Locate the cell with the specified text and output its [X, Y] center coordinate. 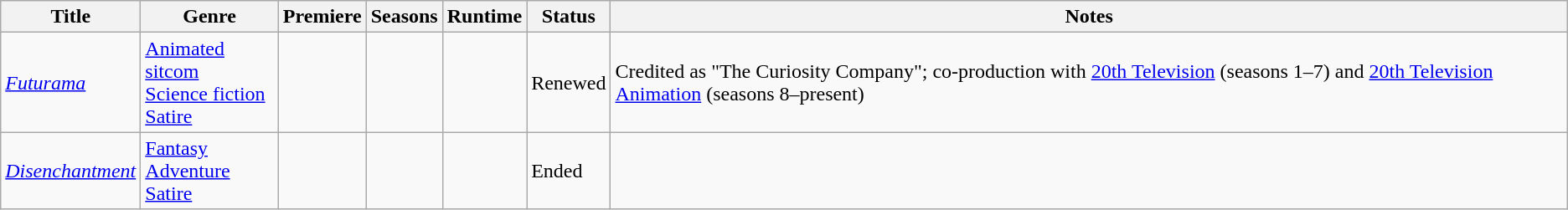
Seasons [404, 17]
Premiere [322, 17]
Genre [209, 17]
Credited as "The Curiosity Company"; co-production with 20th Television (seasons 1–7) and 20th Television Animation (seasons 8–present) [1089, 82]
Runtime [484, 17]
Ended [569, 171]
Title [70, 17]
Notes [1089, 17]
Fantasy AdventureSatire [209, 171]
Futurama [70, 82]
Disenchantment [70, 171]
Animated sitcom Science fiction Satire [209, 82]
Status [569, 17]
Renewed [569, 82]
